Pinpoint the cell where the given text exists, returning its (x, y) midpoint coordinate. 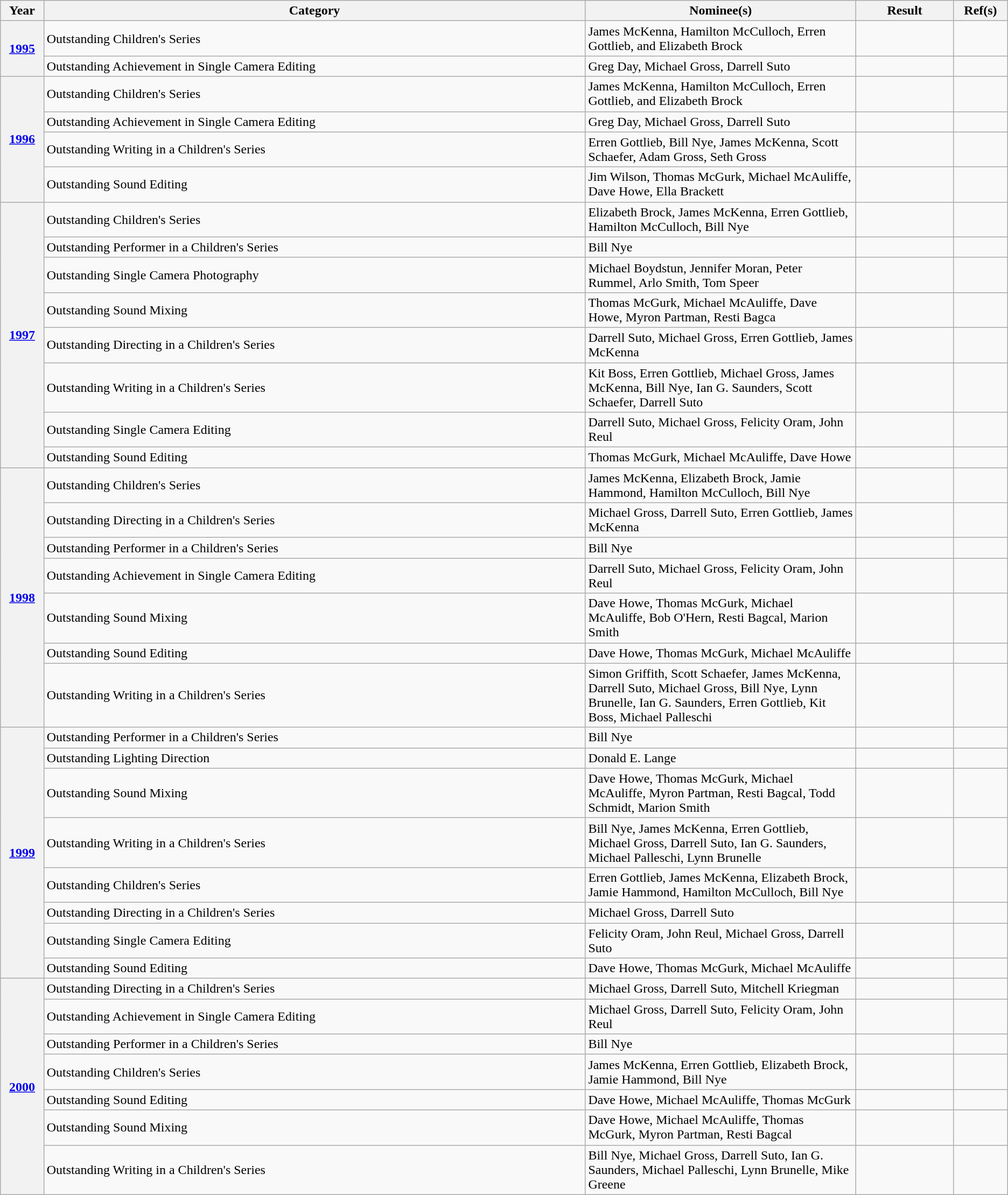
Nominee(s) (720, 11)
Michael Gross, Darrell Suto, Erren Gottlieb, James McKenna (720, 520)
Dave Howe, Michael McAuliffe, Thomas McGurk (720, 1100)
Jim Wilson, Thomas McGurk, Michael McAuliffe, Dave Howe, Ella Brackett (720, 184)
Thomas McGurk, Michael McAuliffe, Dave Howe, Myron Partman, Resti Bagca (720, 310)
Michael Boydstun, Jennifer Moran, Peter Rummel, Arlo Smith, Tom Speer (720, 275)
James McKenna, Erren Gottlieb, Elizabeth Brock, Jamie Hammond, Bill Nye (720, 1072)
Darrell Suto, Michael Gross, Erren Gottlieb, James McKenna (720, 345)
1998 (22, 598)
Category (314, 11)
Ref(s) (981, 11)
Felicity Oram, John Reul, Michael Gross, Darrell Suto (720, 940)
2000 (22, 1086)
Donald E. Lange (720, 758)
Outstanding Single Camera Photography (314, 275)
1996 (22, 139)
Erren Gottlieb, James McKenna, Elizabeth Brock, Jamie Hammond, Hamilton McCulloch, Bill Nye (720, 885)
James McKenna, Elizabeth Brock, Jamie Hammond, Hamilton McCulloch, Bill Nye (720, 486)
Bill Nye, Michael Gross, Darrell Suto, Ian G. Saunders, Michael Palleschi, Lynn Brunelle, Mike Greene (720, 1170)
Erren Gottlieb, Bill Nye, James McKenna, Scott Schaefer, Adam Gross, Seth Gross (720, 150)
Michael Gross, Darrell Suto, Mitchell Kriegman (720, 989)
1997 (22, 335)
Result (905, 11)
Thomas McGurk, Michael McAuliffe, Dave Howe (720, 458)
Outstanding Lighting Direction (314, 758)
1995 (22, 48)
Dave Howe, Thomas McGurk, Michael McAuliffe, Myron Partman, Resti Bagcal, Todd Schmidt, Marion Smith (720, 793)
Elizabeth Brock, James McKenna, Erren Gottlieb, Hamilton McCulloch, Bill Nye (720, 220)
Dave Howe, Michael McAuliffe, Thomas McGurk, Myron Partman, Resti Bagcal (720, 1127)
1999 (22, 853)
Dave Howe, Thomas McGurk, Michael McAuliffe, Bob O'Hern, Resti Bagcal, Marion Smith (720, 618)
Bill Nye, James McKenna, Erren Gottlieb, Michael Gross, Darrell Suto, Ian G. Saunders, Michael Palleschi, Lynn Brunelle (720, 842)
Year (22, 11)
Michael Gross, Darrell Suto (720, 912)
Michael Gross, Darrell Suto, Felicity Oram, John Reul (720, 1016)
Kit Boss, Erren Gottlieb, Michael Gross, James McKenna, Bill Nye, Ian G. Saunders, Scott Schaefer, Darrell Suto (720, 388)
